Extract the [X, Y] coordinate from the center of the cell holding the provided text.  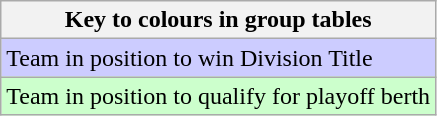
Team in position to qualify for playoff berth [218, 96]
Key to colours in group tables [218, 20]
Team in position to win Division Title [218, 58]
